Output the [x, y] coordinate of the center of the cell containing the given text.  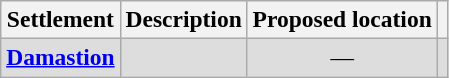
Settlement [60, 19]
Proposed location [342, 19]
Description [184, 19]
Damastion [60, 57]
— [342, 57]
